Determine the (X, Y) coordinate at the center of the cell enclosing the given text.  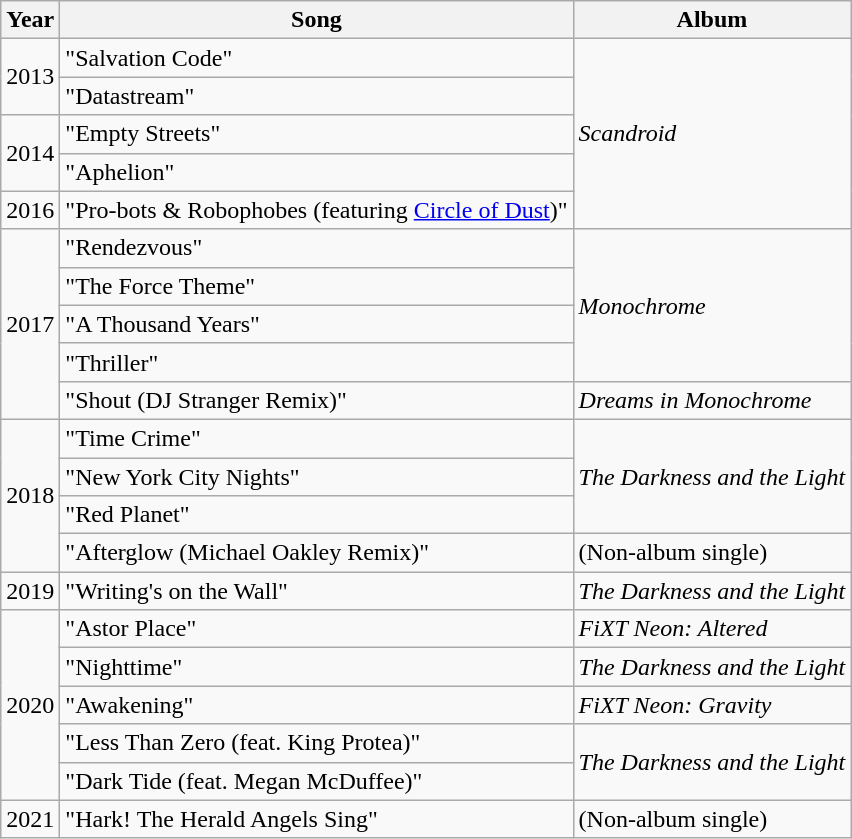
"Awakening" (316, 705)
"Red Planet" (316, 515)
"A Thousand Years" (316, 324)
2019 (30, 591)
"Afterglow (Michael Oakley Remix)" (316, 553)
"Dark Tide (feat. Megan McDuffee)" (316, 781)
2017 (30, 324)
"Pro-bots & Robophobes (featuring Circle of Dust)" (316, 210)
"Less Than Zero (feat. King Protea)" (316, 743)
"New York City Nights" (316, 477)
Monochrome (712, 305)
Scandroid (712, 134)
Song (316, 20)
FiXT Neon: Gravity (712, 705)
"Rendezvous" (316, 248)
"Salvation Code" (316, 58)
2014 (30, 153)
"The Force Theme" (316, 286)
"Astor Place" (316, 629)
"Hark! The Herald Angels Sing" (316, 819)
FiXT Neon: Altered (712, 629)
"Thriller" (316, 362)
"Nighttime" (316, 667)
Album (712, 20)
2020 (30, 705)
"Empty Streets" (316, 134)
"Datastream" (316, 96)
2018 (30, 495)
"Shout (DJ Stranger Remix)" (316, 400)
"Writing's on the Wall" (316, 591)
2021 (30, 819)
"Time Crime" (316, 438)
Year (30, 20)
Dreams in Monochrome (712, 400)
2016 (30, 210)
"Aphelion" (316, 172)
2013 (30, 77)
